Pinpoint the cell where the given text exists, returning its [x, y] midpoint coordinate. 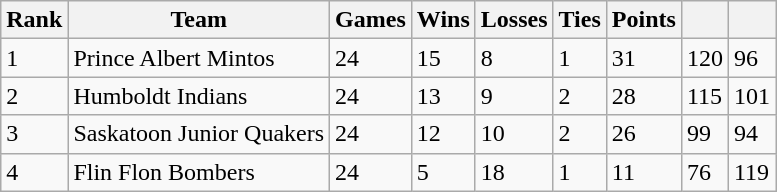
119 [752, 172]
Team [199, 20]
Wins [443, 20]
12 [443, 134]
Rank [34, 20]
8 [514, 58]
13 [443, 96]
28 [644, 96]
Saskatoon Junior Quakers [199, 134]
115 [704, 96]
Points [644, 20]
15 [443, 58]
99 [704, 134]
76 [704, 172]
3 [34, 134]
101 [752, 96]
18 [514, 172]
26 [644, 134]
Humboldt Indians [199, 96]
Flin Flon Bombers [199, 172]
96 [752, 58]
120 [704, 58]
9 [514, 96]
Losses [514, 20]
5 [443, 172]
4 [34, 172]
11 [644, 172]
94 [752, 134]
Ties [580, 20]
Games [371, 20]
Prince Albert Mintos [199, 58]
10 [514, 134]
31 [644, 58]
